Provide the (x, y) coordinate of the cell's center where the given text is located.  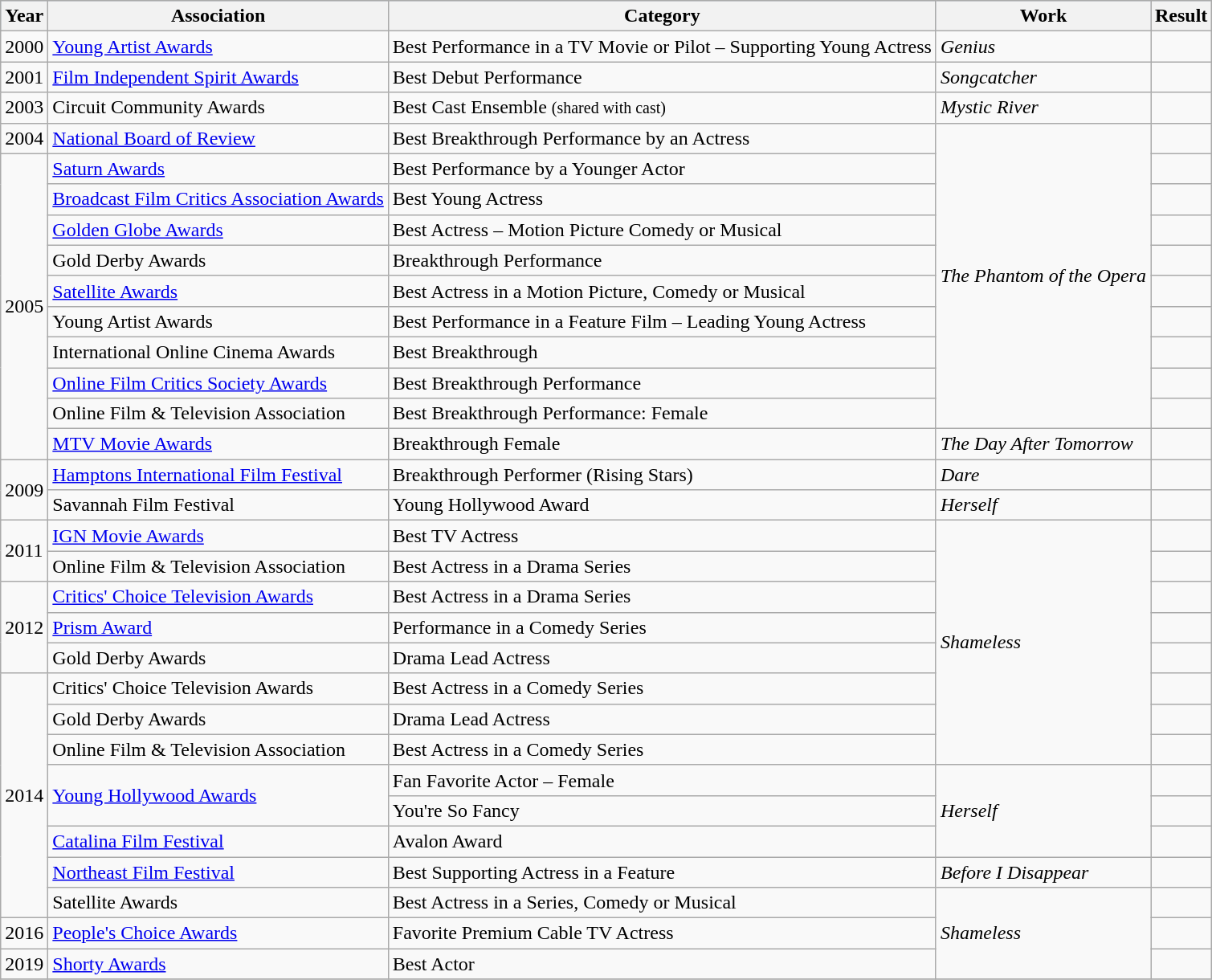
2000 (24, 47)
2005 (24, 307)
Best TV Actress (662, 536)
2004 (24, 138)
Northeast Film Festival (218, 872)
IGN Movie Awards (218, 536)
Breakthrough Performer (Rising Stars) (662, 475)
Hamptons International Film Festival (218, 475)
Best Actor (662, 964)
Association (218, 16)
Best Supporting Actress in a Feature (662, 872)
Category (662, 16)
Favorite Premium Cable TV Actress (662, 933)
2012 (24, 627)
Best Breakthrough Performance (662, 383)
Best Young Actress (662, 199)
Mystic River (1043, 108)
National Board of Review (218, 138)
The Day After Tomorrow (1043, 444)
Best Performance in a TV Movie or Pilot – Supporting Young Actress (662, 47)
Young Hollywood Award (662, 505)
Avalon Award (662, 841)
Best Performance by a Younger Actor (662, 169)
Breakthrough Performance (662, 260)
Savannah Film Festival (218, 505)
2019 (24, 964)
Broadcast Film Critics Association Awards (218, 199)
People's Choice Awards (218, 933)
Year (24, 16)
Best Breakthrough Performance: Female (662, 414)
International Online Cinema Awards (218, 352)
Best Actress – Motion Picture Comedy or Musical (662, 230)
Prism Award (218, 627)
2001 (24, 77)
Dare (1043, 475)
2016 (24, 933)
Best Actress in a Series, Comedy or Musical (662, 903)
2009 (24, 490)
2014 (24, 795)
Golden Globe Awards (218, 230)
Best Actress in a Motion Picture, Comedy or Musical (662, 291)
Online Film Critics Society Awards (218, 383)
Result (1181, 16)
2003 (24, 108)
Catalina Film Festival (218, 841)
Work (1043, 16)
2011 (24, 551)
The Phantom of the Opera (1043, 276)
Breakthrough Female (662, 444)
Best Performance in a Feature Film – Leading Young Actress (662, 321)
Best Breakthrough Performance by an Actress (662, 138)
You're So Fancy (662, 811)
Young Hollywood Awards (218, 795)
Best Cast Ensemble (shared with cast) (662, 108)
Genius (1043, 47)
Film Independent Spirit Awards (218, 77)
Shorty Awards (218, 964)
MTV Movie Awards (218, 444)
Performance in a Comedy Series (662, 627)
Songcatcher (1043, 77)
Best Breakthrough (662, 352)
Fan Favorite Actor – Female (662, 780)
Best Debut Performance (662, 77)
Circuit Community Awards (218, 108)
Saturn Awards (218, 169)
Before I Disappear (1043, 872)
